Scan for the cell matching the given text and deliver its (x, y) coordinate at center. 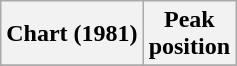
Peakposition (189, 34)
Chart (1981) (72, 34)
